From the cell containing the given text, extract its center point as (x, y) coordinate. 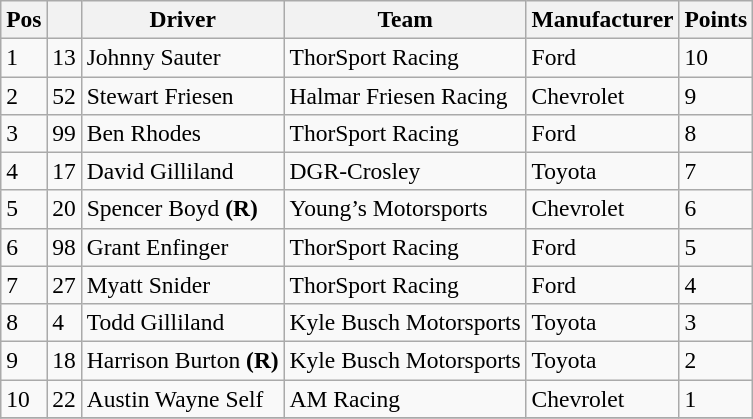
AM Racing (405, 398)
13 (64, 57)
52 (64, 95)
Ben Rhodes (182, 133)
99 (64, 133)
Harrison Burton (R) (182, 360)
Manufacturer (602, 19)
DGR-Crosley (405, 171)
Myatt Snider (182, 285)
Team (405, 19)
Points (716, 19)
Johnny Sauter (182, 57)
22 (64, 398)
Todd Gilliland (182, 322)
Grant Enfinger (182, 247)
Driver (182, 19)
Spencer Boyd (R) (182, 209)
17 (64, 171)
David Gilliland (182, 171)
Pos (24, 19)
Young’s Motorsports (405, 209)
Halmar Friesen Racing (405, 95)
Stewart Friesen (182, 95)
27 (64, 285)
20 (64, 209)
Austin Wayne Self (182, 398)
98 (64, 247)
18 (64, 360)
